Pinpoint the cell where the given text exists, returning its [X, Y] midpoint coordinate. 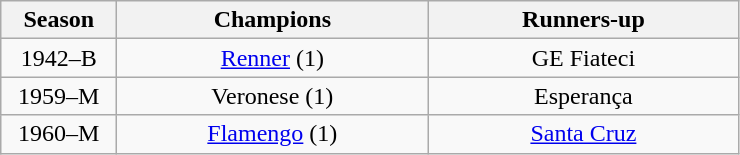
Renner (1) [272, 58]
Season [59, 20]
GE Fiateci [584, 58]
Flamengo (1) [272, 134]
1959–M [59, 96]
Veronese (1) [272, 96]
1960–M [59, 134]
Santa Cruz [584, 134]
Esperança [584, 96]
Champions [272, 20]
Runners-up [584, 20]
1942–B [59, 58]
